Find where the given text appears and provide that cell's center as (X, Y) coordinate. 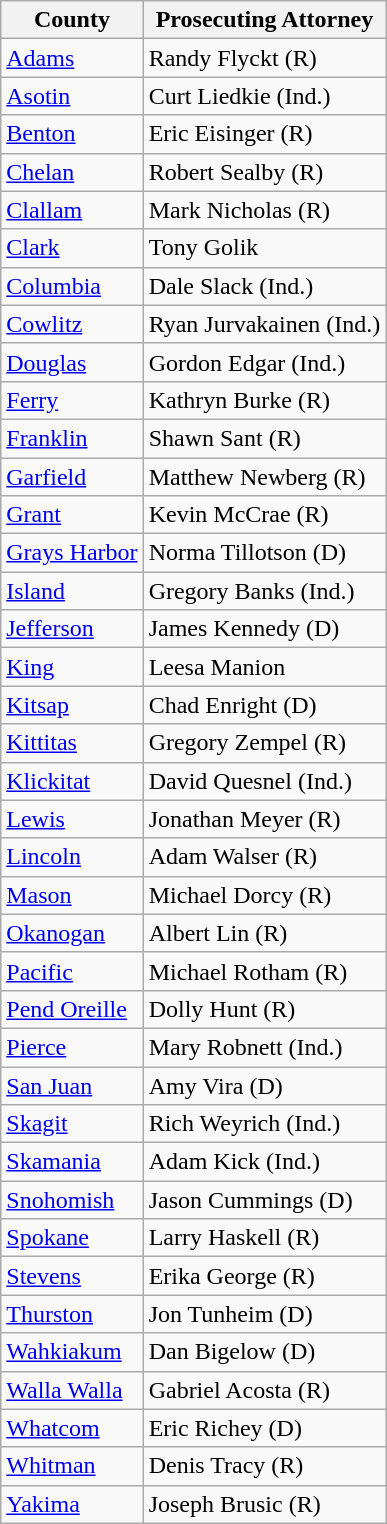
Wahkiakum (72, 1352)
Kevin McCrae (R) (264, 515)
Pend Oreille (72, 1009)
Jonathan Meyer (R) (264, 819)
Eric Eisinger (R) (264, 134)
David Quesnel (Ind.) (264, 781)
Island (72, 591)
Spokane (72, 1238)
Mary Robnett (Ind.) (264, 1047)
King (72, 667)
Snohomish (72, 1200)
Joseph Brusic (R) (264, 1504)
Adams (72, 58)
Curt Liedkie (Ind.) (264, 96)
Dan Bigelow (D) (264, 1352)
Norma Tillotson (D) (264, 553)
Albert Lin (R) (264, 933)
Adam Kick (Ind.) (264, 1162)
Gordon Edgar (Ind.) (264, 362)
Tony Golik (264, 248)
Columbia (72, 286)
Michael Rotham (R) (264, 971)
Thurston (72, 1314)
Lincoln (72, 857)
Grays Harbor (72, 553)
Okanogan (72, 933)
County (72, 20)
Asotin (72, 96)
Shawn Sant (R) (264, 438)
Matthew Newberg (R) (264, 477)
Whitman (72, 1466)
Dale Slack (Ind.) (264, 286)
Amy Vira (D) (264, 1085)
Rich Weyrich (Ind.) (264, 1124)
Lewis (72, 819)
Leesa Manion (264, 667)
Whatcom (72, 1428)
Robert Sealby (R) (264, 172)
Skamania (72, 1162)
Erika George (R) (264, 1276)
Gregory Zempel (R) (264, 743)
Gregory Banks (Ind.) (264, 591)
Douglas (72, 362)
Michael Dorcy (R) (264, 895)
Eric Richey (D) (264, 1428)
Ferry (72, 400)
Chad Enright (D) (264, 705)
Prosecuting Attorney (264, 20)
Kathryn Burke (R) (264, 400)
Franklin (72, 438)
Mason (72, 895)
Jefferson (72, 629)
Denis Tracy (R) (264, 1466)
Pacific (72, 971)
Jason Cummings (D) (264, 1200)
Yakima (72, 1504)
Kittitas (72, 743)
Mark Nicholas (R) (264, 210)
Grant (72, 515)
Clallam (72, 210)
Stevens (72, 1276)
Chelan (72, 172)
Cowlitz (72, 324)
Kitsap (72, 705)
Skagit (72, 1124)
Garfield (72, 477)
Larry Haskell (R) (264, 1238)
Walla Walla (72, 1390)
Adam Walser (R) (264, 857)
Dolly Hunt (R) (264, 1009)
Benton (72, 134)
Ryan Jurvakainen (Ind.) (264, 324)
Clark (72, 248)
San Juan (72, 1085)
Gabriel Acosta (R) (264, 1390)
Pierce (72, 1047)
Jon Tunheim (D) (264, 1314)
James Kennedy (D) (264, 629)
Klickitat (72, 781)
Randy Flyckt (R) (264, 58)
